Return (X, Y) of the center of cell containing provided text 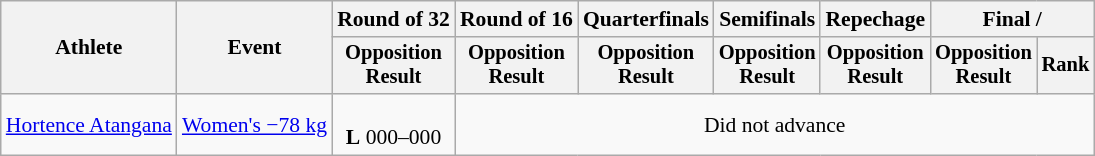
Round of 32 (394, 19)
Did not advance (774, 124)
Quarterfinals (646, 19)
Athlete (89, 48)
Final / (1012, 19)
Round of 16 (516, 19)
Rank (1066, 66)
Semifinals (768, 19)
Hortence Atangana (89, 124)
Repechage (875, 19)
L 000–000 (394, 124)
Women's −78 kg (254, 124)
Event (254, 48)
